Return [X, Y] of the center of cell containing provided text 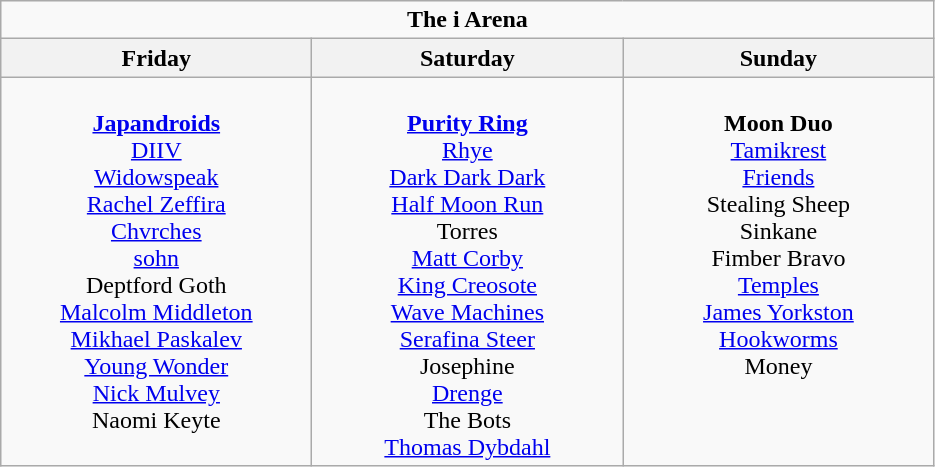
Purity Ring Rhye Dark Dark Dark Half Moon Run Torres Matt Corby King Creosote Wave Machines Serafina Steer Josephine Drenge The Bots Thomas Dybdahl [468, 272]
Sunday [778, 58]
Saturday [468, 58]
The i Arena [468, 20]
Friday [156, 58]
Moon Duo Tamikrest Friends Stealing Sheep Sinkane Fimber Bravo Temples James Yorkston Hookworms Money [778, 272]
Japandroids DIIV Widowspeak Rachel Zeffira Chvrches sohn Deptford Goth Malcolm Middleton Mikhael Paskalev Young Wonder Nick Mulvey Naomi Keyte [156, 272]
